Return the (x, y) coordinate for the center point of the cell that contains the specified text.  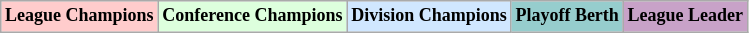
Playoff Berth (567, 16)
Conference Champions (252, 16)
Division Champions (429, 16)
League Leader (685, 16)
League Champions (80, 16)
